Pinpoint the cell where the given text exists, returning its [x, y] midpoint coordinate. 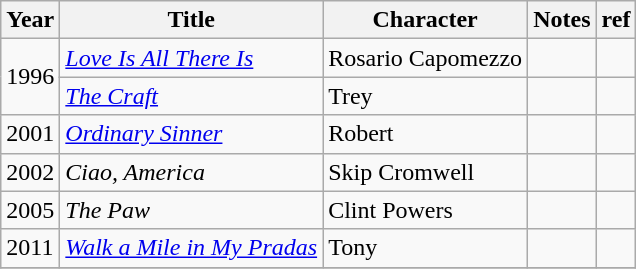
Walk a Mile in My Pradas [192, 248]
Rosario Capomezzo [426, 58]
2001 [30, 134]
Clint Powers [426, 210]
ref [616, 20]
Character [426, 20]
The Paw [192, 210]
2011 [30, 248]
Tony [426, 248]
Trey [426, 96]
Love Is All There Is [192, 58]
Year [30, 20]
Notes [562, 20]
Skip Cromwell [426, 172]
Title [192, 20]
Ciao, America [192, 172]
1996 [30, 77]
2005 [30, 210]
2002 [30, 172]
Robert [426, 134]
The Craft [192, 96]
Ordinary Sinner [192, 134]
